For the text-containing cell, return its midpoint in [X, Y] coordinate format. 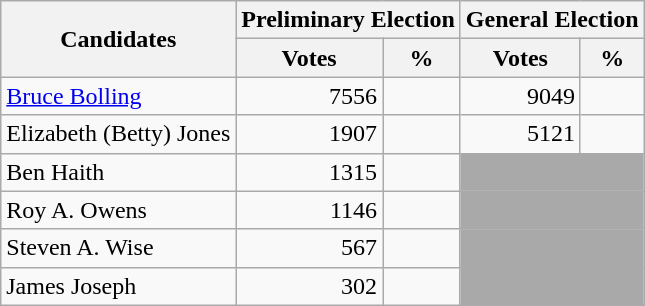
Ben Haith [118, 172]
Preliminary Election [348, 20]
Candidates [118, 39]
Roy A. Owens [118, 210]
General Election [552, 20]
7556 [310, 96]
567 [310, 248]
302 [310, 286]
9049 [520, 96]
1907 [310, 134]
Elizabeth (Betty) Jones [118, 134]
Steven A. Wise [118, 248]
James Joseph [118, 286]
1315 [310, 172]
5121 [520, 134]
1146 [310, 210]
Bruce Bolling [118, 96]
